Pinpoint the cell where the given text exists, returning its (X, Y) midpoint coordinate. 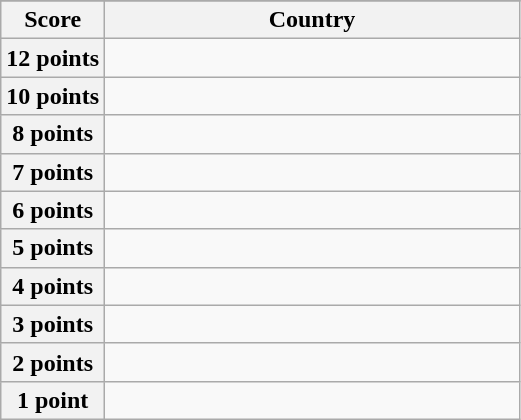
7 points (53, 172)
1 point (53, 400)
12 points (53, 58)
10 points (53, 96)
3 points (53, 324)
2 points (53, 362)
Score (53, 20)
5 points (53, 248)
6 points (53, 210)
Country (312, 20)
4 points (53, 286)
8 points (53, 134)
